Search for the cell housing the specified text and yield its [x, y] center coordinate. 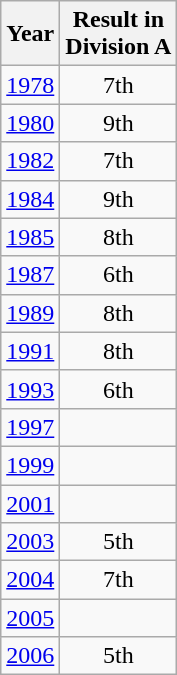
1997 [30, 427]
2006 [30, 656]
1982 [30, 161]
1989 [30, 313]
1980 [30, 123]
2005 [30, 618]
1985 [30, 237]
Year [30, 34]
2001 [30, 503]
2003 [30, 542]
1978 [30, 85]
1984 [30, 199]
Result inDivision A [118, 34]
1993 [30, 389]
2004 [30, 580]
1987 [30, 275]
1991 [30, 351]
1999 [30, 465]
